From the cell containing the given text, extract its center point as [X, Y] coordinate. 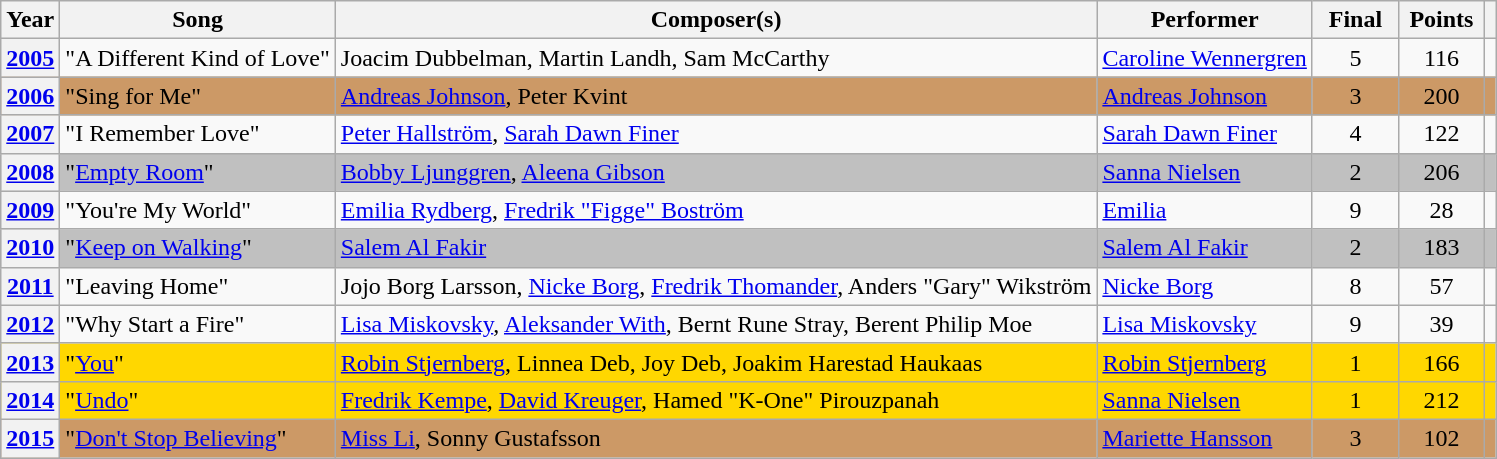
"A Different Kind of Love" [198, 58]
Peter Hallström, Sarah Dawn Finer [716, 134]
57 [1441, 286]
2006 [30, 96]
122 [1441, 134]
Lisa Miskovsky [1205, 324]
Mariette Hansson [1205, 438]
"Sing for Me" [198, 96]
Joacim Dubbelman, Martin Landh, Sam McCarthy [716, 58]
2013 [30, 362]
Robin Stjernberg, Linnea Deb, Joy Deb, Joakim Harestad Haukaas [716, 362]
"Why Start a Fire" [198, 324]
5 [1355, 58]
Robin Stjernberg [1205, 362]
2015 [30, 438]
Andreas Johnson, Peter Kvint [716, 96]
Lisa Miskovsky, Aleksander With, Bernt Rune Stray, Berent Philip Moe [716, 324]
2010 [30, 248]
2012 [30, 324]
Composer(s) [716, 20]
2009 [30, 210]
Jojo Borg Larsson, Nicke Borg, Fredrik Thomander, Anders "Gary" Wikström [716, 286]
2011 [30, 286]
Fredrik Kempe, David Kreuger, Hamed "K-One" Pirouzpanah [716, 400]
2014 [30, 400]
"Undo" [198, 400]
183 [1441, 248]
"Don't Stop Believing" [198, 438]
Emilia [1205, 210]
166 [1441, 362]
Song [198, 20]
206 [1441, 172]
Year [30, 20]
39 [1441, 324]
"Keep on Walking" [198, 248]
2008 [30, 172]
212 [1441, 400]
2005 [30, 58]
Performer [1205, 20]
Points [1441, 20]
"Empty Room" [198, 172]
"You're My World" [198, 210]
Miss Li, Sonny Gustafsson [716, 438]
Final [1355, 20]
102 [1441, 438]
116 [1441, 58]
Nicke Borg [1205, 286]
Andreas Johnson [1205, 96]
"You" [198, 362]
"I Remember Love" [198, 134]
8 [1355, 286]
2007 [30, 134]
200 [1441, 96]
4 [1355, 134]
Sarah Dawn Finer [1205, 134]
"Leaving Home" [198, 286]
28 [1441, 210]
Bobby Ljunggren, Aleena Gibson [716, 172]
Caroline Wennergren [1205, 58]
Emilia Rydberg, Fredrik "Figge" Boström [716, 210]
